Search for the cell housing the specified text and yield its (X, Y) center coordinate. 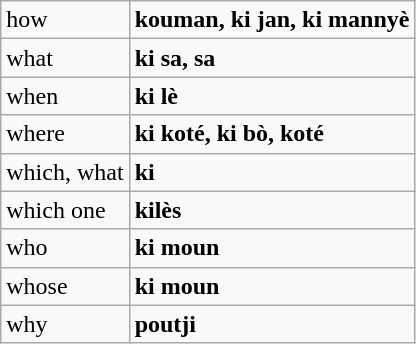
which one (65, 210)
which, what (65, 172)
kilès (272, 210)
when (65, 96)
where (65, 134)
what (65, 58)
ki lè (272, 96)
ki sa, sa (272, 58)
whose (65, 286)
poutji (272, 324)
kouman, ki jan, ki mannyè (272, 20)
why (65, 324)
how (65, 20)
who (65, 248)
ki (272, 172)
ki koté, ki bò, koté (272, 134)
